Capture the cell that displays the provided text and extract its [X, Y] central coordinate. 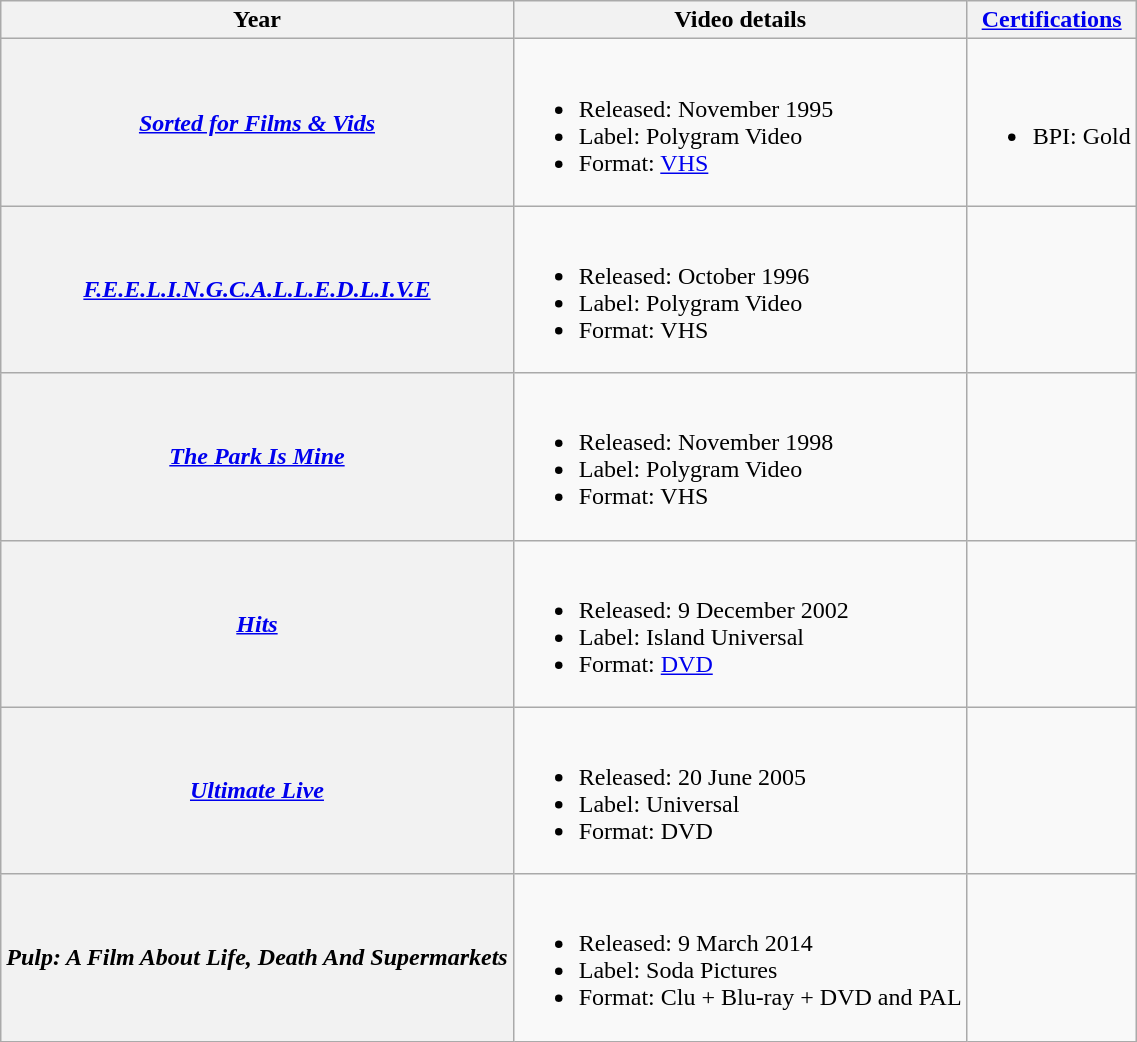
Released: November 1998Label: Polygram VideoFormat: VHS [740, 456]
F.E.E.L.I.N.G.C.A.L.L.E.D.L.I.V.E [257, 290]
Released: November 1995Label: Polygram VideoFormat: VHS [740, 122]
Certifications [1052, 20]
The Park Is Mine [257, 456]
Hits [257, 624]
Ultimate Live [257, 790]
Video details [740, 20]
Released: October 1996Label: Polygram VideoFormat: VHS [740, 290]
Year [257, 20]
Released: 9 December 2002Label: Island Universal Format: DVD [740, 624]
Sorted for Films & Vids [257, 122]
Released: 9 March 2014Label: Soda PicturesFormat: Clu + Blu-ray + DVD and PAL [740, 958]
Pulp: A Film About Life, Death And Supermarkets [257, 958]
BPI: Gold [1052, 122]
Released: 20 June 2005Label: Universal Format: DVD [740, 790]
